Return the (X, Y) coordinate for the center point of the cell that contains the specified text.  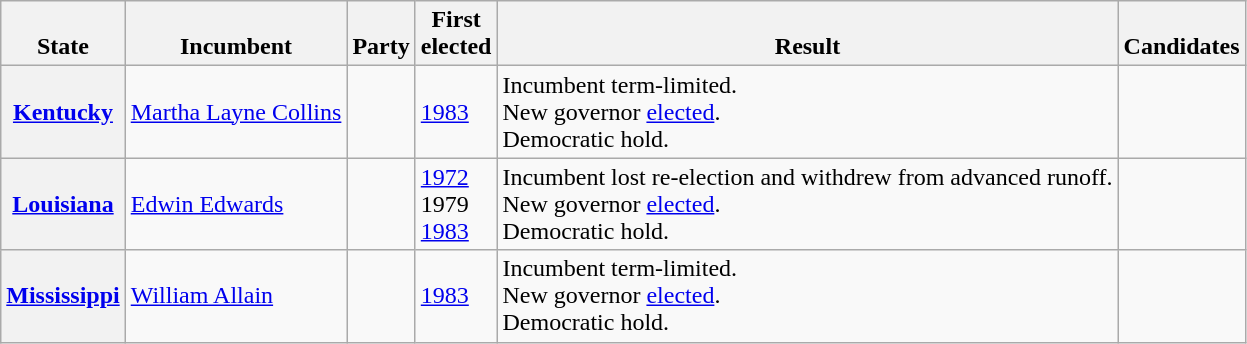
Louisiana (63, 204)
Result (808, 34)
Martha Layne Collins (236, 112)
Edwin Edwards (236, 204)
19721979 1983 (456, 204)
Firstelected (456, 34)
Incumbent (236, 34)
State (63, 34)
Party (381, 34)
William Allain (236, 296)
Candidates (1182, 34)
Kentucky (63, 112)
Incumbent lost re-election and withdrew from advanced runoff.New governor elected.Democratic hold. (808, 204)
Mississippi (63, 296)
